Return [x, y] of the center of cell containing provided text 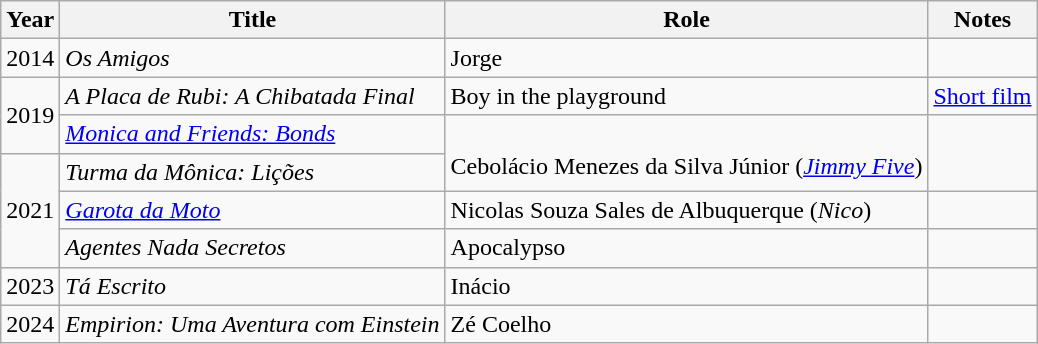
Role [686, 20]
Year [30, 20]
Title [252, 20]
2023 [30, 286]
Cebolácio Menezes da Silva Júnior (Jimmy Five) [686, 153]
Garota da Moto [252, 210]
Monica and Friends: Bonds [252, 134]
2024 [30, 324]
Boy in the playground [686, 96]
Empirion: Uma Aventura com Einstein [252, 324]
Nicolas Souza Sales de Albuquerque (Nico) [686, 210]
Jorge [686, 58]
Zé Coelho [686, 324]
2019 [30, 115]
Apocalypso [686, 248]
Tá Escrito [252, 286]
Os Amigos [252, 58]
Notes [982, 20]
Inácio [686, 286]
A Placa de Rubi: A Chibatada Final [252, 96]
Short film [982, 96]
Turma da Mônica: Lições [252, 172]
2014 [30, 58]
Agentes Nada Secretos [252, 248]
2021 [30, 210]
